Capture the cell that displays the provided text and extract its [x, y] central coordinate. 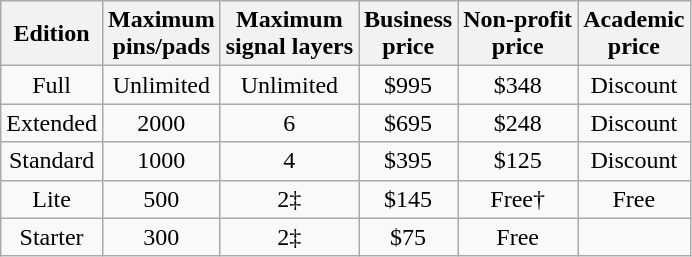
$145 [408, 199]
Starter [52, 237]
$695 [408, 123]
Standard [52, 161]
4 [289, 161]
Maximumsignal layers [289, 34]
Edition [52, 34]
$348 [518, 85]
Lite [52, 199]
Businessprice [408, 34]
Maximumpins/pads [161, 34]
1000 [161, 161]
$125 [518, 161]
Non-profitprice [518, 34]
2000 [161, 123]
500 [161, 199]
Extended [52, 123]
$995 [408, 85]
Full [52, 85]
300 [161, 237]
$395 [408, 161]
Free† [518, 199]
6 [289, 123]
Academicprice [634, 34]
$75 [408, 237]
$248 [518, 123]
